Determine the (x, y) coordinate at the center of the cell enclosing the given text.  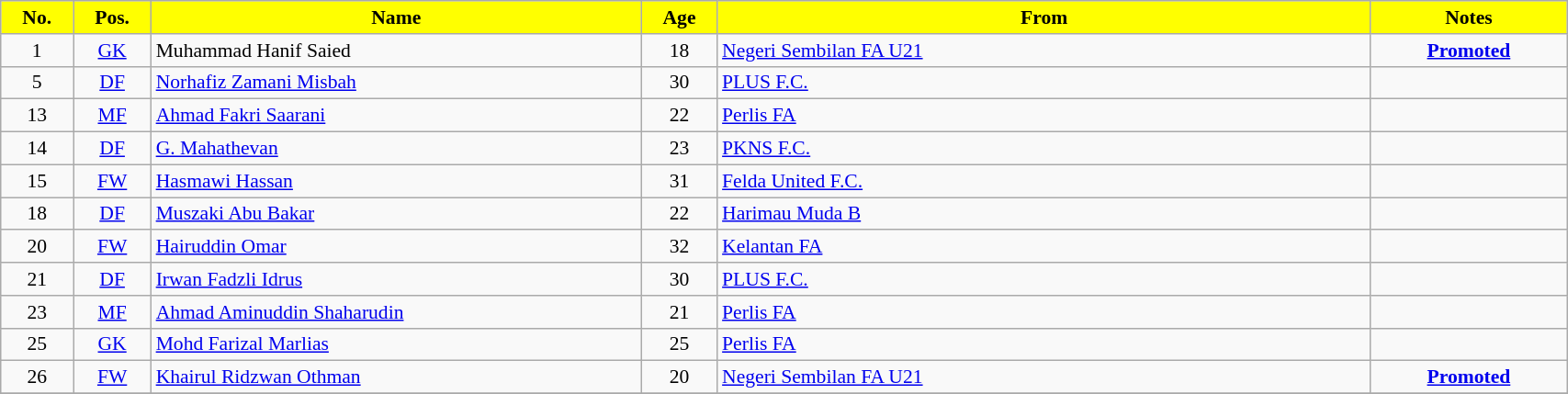
From (1043, 17)
31 (680, 181)
Name (397, 17)
Pos. (112, 17)
Hairuddin Omar (397, 247)
Norhafiz Zamani Misbah (397, 83)
Muhammad Hanif Saied (397, 51)
15 (37, 181)
Muszaki Abu Bakar (397, 214)
14 (37, 149)
32 (680, 247)
G. Mahathevan (397, 149)
Ahmad Aminuddin Shaharudin (397, 312)
Mohd Farizal Marlias (397, 344)
26 (37, 377)
Felda United F.C. (1043, 181)
Notes (1468, 17)
PKNS F.C. (1043, 149)
No. (37, 17)
Hasmawi Hassan (397, 181)
Irwan Fadzli Idrus (397, 279)
5 (37, 83)
Kelantan FA (1043, 247)
1 (37, 51)
Age (680, 17)
Ahmad Fakri Saarani (397, 116)
Khairul Ridzwan Othman (397, 377)
13 (37, 116)
Harimau Muda B (1043, 214)
